Return the (x, y) coordinate for the center point of the cell that contains the specified text.  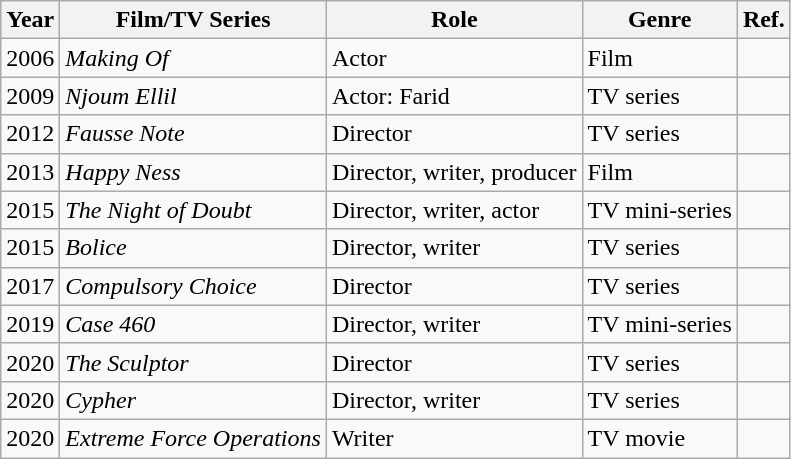
2006 (30, 58)
Actor: Farid (454, 96)
Role (454, 20)
2009 (30, 96)
Actor (454, 58)
2019 (30, 324)
Compulsory Choice (194, 286)
The Sculptor (194, 362)
Fausse Note (194, 134)
Genre (660, 20)
TV movie (660, 438)
Happy Ness (194, 172)
Director, writer, producer (454, 172)
Ref. (764, 20)
Year (30, 20)
The Night of Doubt (194, 210)
2012 (30, 134)
Bolice (194, 248)
Cypher (194, 400)
Case 460 (194, 324)
2013 (30, 172)
2017 (30, 286)
Film/TV Series (194, 20)
Extreme Force Operations (194, 438)
Making Of (194, 58)
Director, writer, actor (454, 210)
Njoum Ellil (194, 96)
Writer (454, 438)
